Output the (x, y) coordinate of the center of the cell containing the given text.  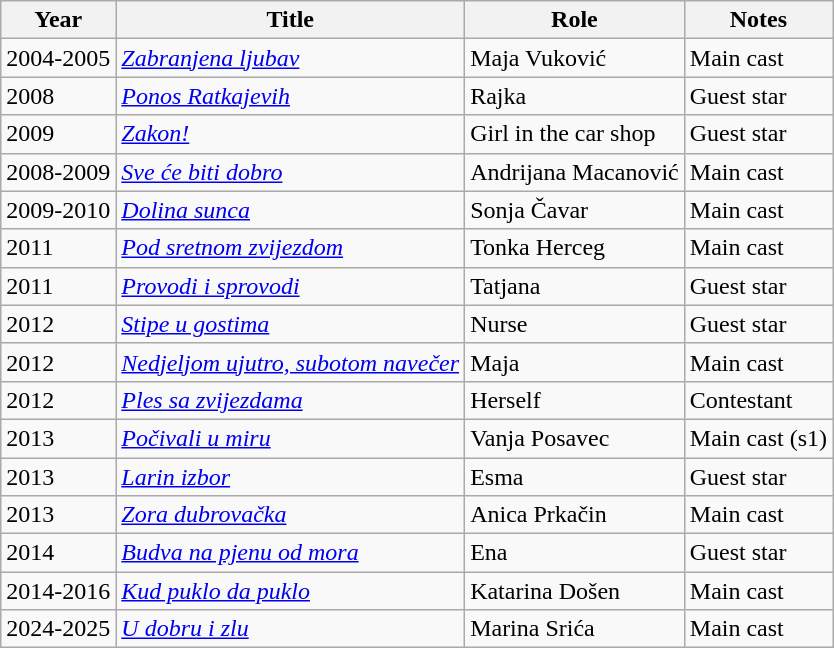
Sve će biti dobro (290, 172)
Počivali u miru (290, 438)
Girl in the car shop (575, 134)
Vanja Posavec (575, 438)
2009-2010 (58, 210)
Maja Vuković (575, 58)
Ples sa zvijezdama (290, 400)
Year (58, 20)
Maja (575, 362)
2004-2005 (58, 58)
Main cast (s1) (758, 438)
2008 (58, 96)
Zora dubrovačka (290, 515)
Zakon! (290, 134)
2009 (58, 134)
2024-2025 (58, 629)
Budva na pjenu od mora (290, 553)
Katarina Došen (575, 591)
Zabranjena ljubav (290, 58)
Kud puklo da puklo (290, 591)
Notes (758, 20)
Esma (575, 477)
Sonja Čavar (575, 210)
Pod sretnom zvijezdom (290, 248)
Dolina sunca (290, 210)
Nurse (575, 324)
Ena (575, 553)
2008-2009 (58, 172)
Provodi i sprovodi (290, 286)
Marina Srića (575, 629)
Larin izbor (290, 477)
Herself (575, 400)
Contestant (758, 400)
U dobru i zlu (290, 629)
Rajka (575, 96)
Anica Prkačin (575, 515)
2014 (58, 553)
Tonka Herceg (575, 248)
Andrijana Macanović (575, 172)
Tatjana (575, 286)
Nedjeljom ujutro, subotom navečer (290, 362)
Role (575, 20)
Stipe u gostima (290, 324)
2014-2016 (58, 591)
Ponos Ratkajevih (290, 96)
Title (290, 20)
